Return the [x, y] coordinate for the center point of the cell that contains the specified text.  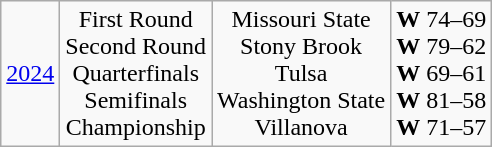
Missouri StateStony BrookTulsaWashington StateVillanova [302, 74]
W 74–69W 79–62W 69–61W 81–58W 71–57 [442, 74]
First RoundSecond RoundQuarterfinalsSemifinalsChampionship [136, 74]
2024 [30, 74]
